Extract the [X, Y] coordinate from the center of the cell holding the provided text.  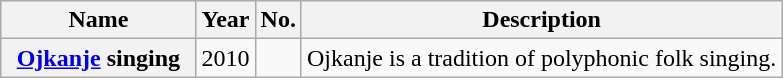
Name [98, 20]
Ojkanje singing [98, 58]
No. [278, 20]
Year [226, 20]
Description [541, 20]
2010 [226, 58]
Ojkanje is a tradition of polyphonic folk singing. [541, 58]
